Pinpoint the cell where the given text exists, returning its [x, y] midpoint coordinate. 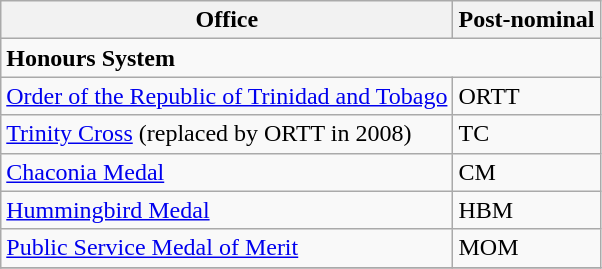
Public Service Medal of Merit [227, 248]
Office [227, 20]
HBM [526, 210]
Honours System [300, 58]
CM [526, 172]
Chaconia Medal [227, 172]
MOM [526, 248]
Order of the Republic of Trinidad and Tobago [227, 96]
Post-nominal [526, 20]
ORTT [526, 96]
Trinity Cross (replaced by ORTT in 2008) [227, 134]
TC [526, 134]
Hummingbird Medal [227, 210]
